Return the (X, Y) coordinate for the center point of the cell that contains the specified text.  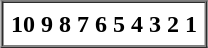
10 9 8 7 6 5 4 3 2 1 (104, 24)
